Return [X, Y] of the center of cell containing provided text 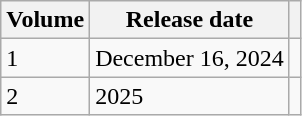
1 [46, 58]
2 [46, 96]
2025 [190, 96]
Volume [46, 20]
December 16, 2024 [190, 58]
Release date [190, 20]
